Determine the [x, y] coordinate at the center of the cell enclosing the given text.  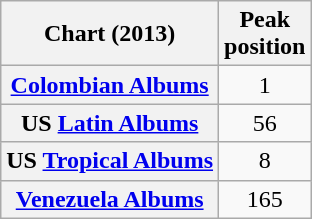
1 [265, 85]
Colombian Albums [110, 85]
US Latin Albums [110, 123]
56 [265, 123]
165 [265, 199]
US Tropical Albums [110, 161]
Venezuela Albums [110, 199]
Chart (2013) [110, 34]
8 [265, 161]
Peakposition [265, 34]
